Output the [x, y] coordinate of the center of the cell containing the given text.  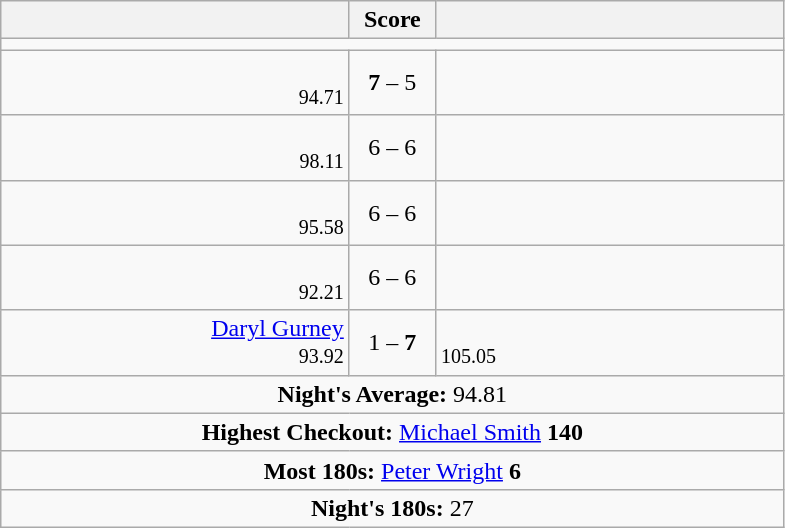
1 – 7 [392, 342]
98.11 [176, 148]
94.71 [176, 82]
92.21 [176, 278]
Most 180s: Peter Wright 6 [392, 470]
Daryl Gurney 93.92 [176, 342]
105.05 [610, 342]
Night's 180s: 27 [392, 508]
Score [392, 20]
95.58 [176, 212]
7 – 5 [392, 82]
Night's Average: 94.81 [392, 394]
Highest Checkout: Michael Smith 140 [392, 432]
